Return the [x, y] coordinate for the center point of the cell that contains the specified text.  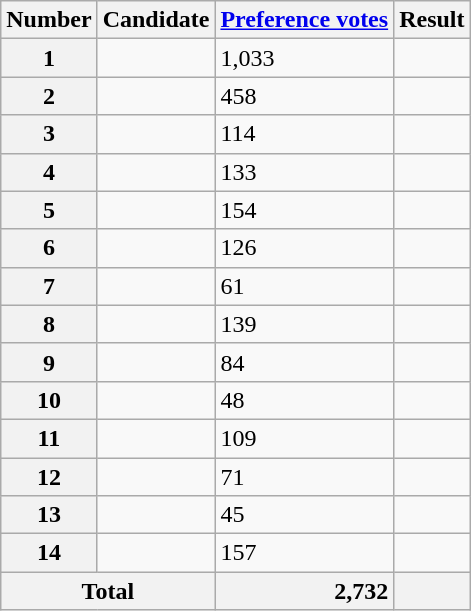
1,033 [304, 58]
48 [304, 400]
10 [49, 400]
45 [304, 515]
109 [304, 438]
9 [49, 362]
1 [49, 58]
14 [49, 553]
13 [49, 515]
2 [49, 96]
6 [49, 248]
4 [49, 172]
114 [304, 134]
3 [49, 134]
7 [49, 286]
Candidate [156, 20]
5 [49, 210]
84 [304, 362]
139 [304, 324]
71 [304, 477]
Result [432, 20]
61 [304, 286]
11 [49, 438]
2,732 [304, 591]
Total [108, 591]
154 [304, 210]
458 [304, 96]
157 [304, 553]
12 [49, 477]
8 [49, 324]
Preference votes [304, 20]
133 [304, 172]
Number [49, 20]
126 [304, 248]
